Locate the cell with the specified text and output its (x, y) center coordinate. 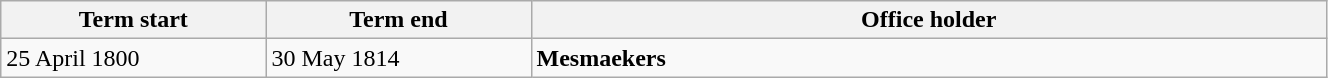
Term start (134, 20)
30 May 1814 (398, 58)
Office holder (928, 20)
Mesmaekers (928, 58)
Term end (398, 20)
25 April 1800 (134, 58)
